Pinpoint the cell where the given text exists, returning its (X, Y) midpoint coordinate. 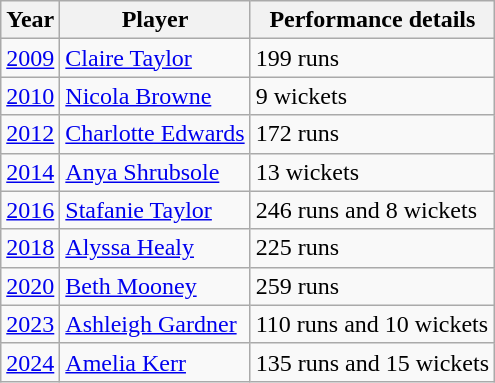
2016 (30, 210)
2010 (30, 96)
Stafanie Taylor (155, 210)
259 runs (372, 286)
Anya Shrubsole (155, 172)
Performance details (372, 20)
Alyssa Healy (155, 248)
Claire Taylor (155, 58)
13 wickets (372, 172)
225 runs (372, 248)
2024 (30, 362)
2018 (30, 248)
2009 (30, 58)
Ashleigh Gardner (155, 324)
172 runs (372, 134)
2020 (30, 286)
9 wickets (372, 96)
110 runs and 10 wickets (372, 324)
Charlotte Edwards (155, 134)
135 runs and 15 wickets (372, 362)
Player (155, 20)
246 runs and 8 wickets (372, 210)
2023 (30, 324)
Beth Mooney (155, 286)
Year (30, 20)
2012 (30, 134)
199 runs (372, 58)
2014 (30, 172)
Nicola Browne (155, 96)
Amelia Kerr (155, 362)
